Extract the [X, Y] coordinate from the center of the cell holding the provided text.  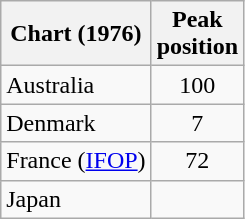
Chart (1976) [76, 34]
100 [197, 85]
72 [197, 161]
7 [197, 123]
Japan [76, 199]
France (IFOP) [76, 161]
Peakposition [197, 34]
Australia [76, 85]
Denmark [76, 123]
